Search for the cell housing the specified text and yield its (x, y) center coordinate. 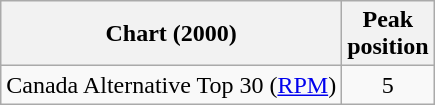
Peakposition (388, 34)
Canada Alternative Top 30 (RPM) (172, 85)
5 (388, 85)
Chart (2000) (172, 34)
